Find where the given text appears and provide that cell's center as (X, Y) coordinate. 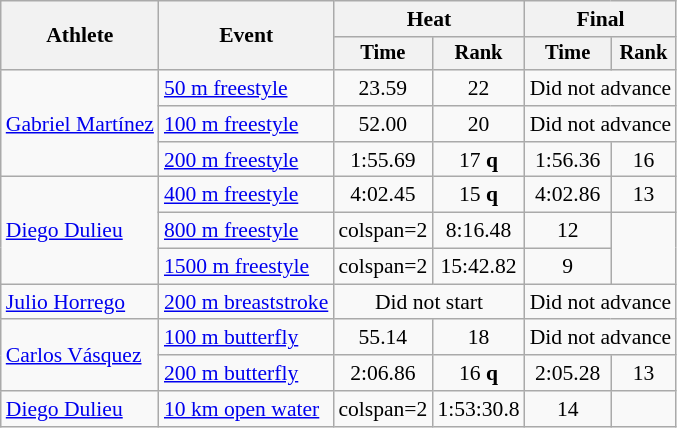
1:56.36 (568, 160)
200 m freestyle (246, 160)
4:02.86 (568, 195)
Event (246, 36)
200 m butterfly (246, 373)
20 (478, 124)
Carlos Vásquez (80, 356)
16 q (478, 373)
10 km open water (246, 409)
2:05.28 (568, 373)
Gabriel Martínez (80, 124)
16 (644, 160)
17 q (478, 160)
Final (601, 19)
1500 m freestyle (246, 267)
15:42.82 (478, 267)
4:02.45 (382, 195)
Heat (428, 19)
200 m breaststroke (246, 302)
Julio Horrego (80, 302)
52.00 (382, 124)
1:53:30.8 (478, 409)
100 m freestyle (246, 124)
15 q (478, 195)
50 m freestyle (246, 88)
Did not start (428, 302)
9 (568, 267)
23.59 (382, 88)
100 m butterfly (246, 338)
14 (568, 409)
22 (478, 88)
Athlete (80, 36)
12 (568, 231)
8:16.48 (478, 231)
1:55.69 (382, 160)
18 (478, 338)
800 m freestyle (246, 231)
2:06.86 (382, 373)
55.14 (382, 338)
400 m freestyle (246, 195)
